Provide the (X, Y) coordinate of the cell's center where the given text is located.  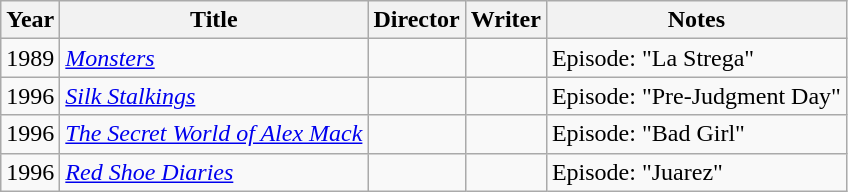
The Secret World of Alex Mack (214, 134)
Silk Stalkings (214, 96)
Episode: "Pre-Judgment Day" (696, 96)
Notes (696, 20)
Red Shoe Diaries (214, 172)
Title (214, 20)
Monsters (214, 58)
1989 (30, 58)
Episode: "Juarez" (696, 172)
Director (416, 20)
Year (30, 20)
Writer (506, 20)
Episode: "Bad Girl" (696, 134)
Episode: "La Strega" (696, 58)
